Pinpoint the cell where the given text exists, returning its (X, Y) midpoint coordinate. 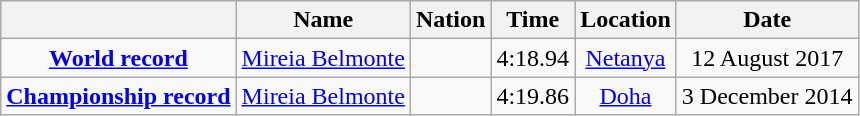
Name (323, 20)
Doha (626, 96)
4:19.86 (533, 96)
Netanya (626, 58)
Time (533, 20)
12 August 2017 (767, 58)
Location (626, 20)
World record (118, 58)
Date (767, 20)
4:18.94 (533, 58)
Nation (450, 20)
Championship record (118, 96)
3 December 2014 (767, 96)
